For the text-containing cell, return its midpoint in (x, y) coordinate format. 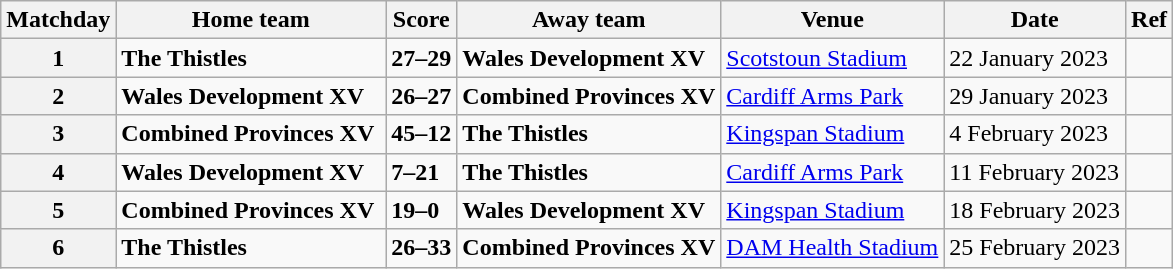
4 (58, 172)
11 February 2023 (1035, 172)
Scotstoun Stadium (832, 58)
25 February 2023 (1035, 248)
29 January 2023 (1035, 96)
18 February 2023 (1035, 210)
2 (58, 96)
19–0 (422, 210)
Venue (832, 20)
5 (58, 210)
Date (1035, 20)
Ref (1150, 20)
Matchday (58, 20)
22 January 2023 (1035, 58)
1 (58, 58)
Home team (251, 20)
Score (422, 20)
Away team (589, 20)
7–21 (422, 172)
26–33 (422, 248)
45–12 (422, 134)
4 February 2023 (1035, 134)
27–29 (422, 58)
26–27 (422, 96)
3 (58, 134)
DAM Health Stadium (832, 248)
6 (58, 248)
